Provide the (X, Y) coordinate of the cell's center where the given text is located.  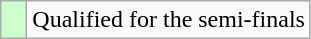
Qualified for the semi-finals (169, 20)
